Find where the given text appears and provide that cell's center as (X, Y) coordinate. 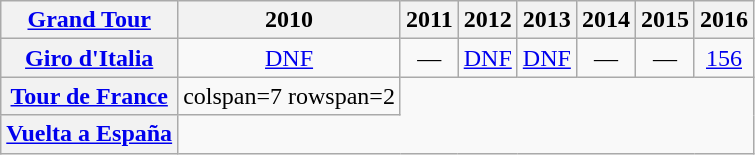
2016 (724, 20)
Grand Tour (90, 20)
2015 (664, 20)
Giro d'Italia (90, 58)
2012 (488, 20)
colspan=7 rowspan=2 (290, 96)
Tour de France (90, 96)
2014 (606, 20)
Vuelta a España (90, 134)
2013 (546, 20)
2011 (429, 20)
156 (724, 58)
2010 (290, 20)
